Pinpoint the cell where the given text exists, returning its [x, y] midpoint coordinate. 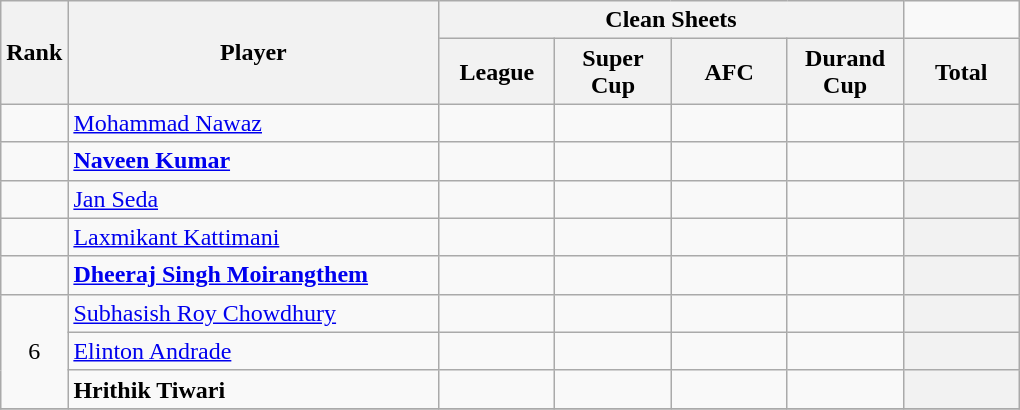
Elinton Andrade [254, 351]
Super Cup [613, 72]
Mohammad Nawaz [254, 123]
6 [34, 351]
Naveen Kumar [254, 161]
AFC [729, 72]
Durand Cup [845, 72]
Jan Seda [254, 199]
Hrithik Tiwari [254, 389]
Total [961, 72]
Dheeraj Singh Moirangthem [254, 275]
Clean Sheets [671, 20]
Laxmikant Kattimani [254, 237]
League [497, 72]
Player [254, 52]
Rank [34, 52]
Subhasish Roy Chowdhury [254, 313]
